Capture the cell that displays the provided text and extract its [X, Y] central coordinate. 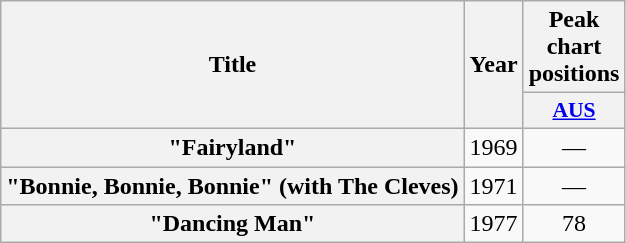
"Bonnie, Bonnie, Bonnie" (with The Cleves) [232, 185]
Year [494, 65]
AUS [574, 111]
1977 [494, 224]
Title [232, 65]
1969 [494, 147]
Peak chart positions [574, 47]
78 [574, 224]
"Dancing Man" [232, 224]
"Fairyland" [232, 147]
1971 [494, 185]
